Return (x, y) of the center of cell containing provided text 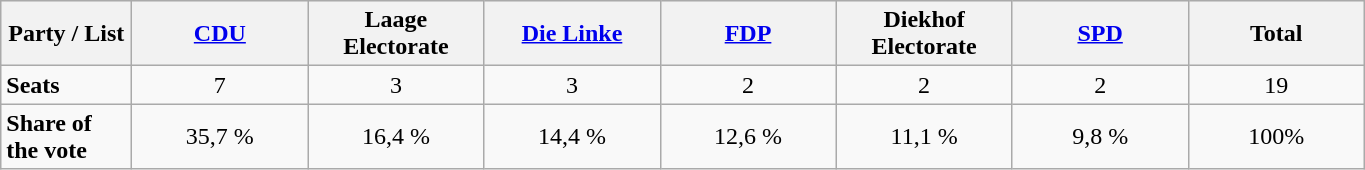
11,1 % (924, 136)
Laage Electorate (396, 34)
Die Linke (572, 34)
19 (1276, 85)
SPD (1100, 34)
Party / List (66, 34)
16,4 % (396, 136)
Total (1276, 34)
9,8 % (1100, 136)
7 (220, 85)
Seats (66, 85)
FDP (748, 34)
CDU (220, 34)
14,4 % (572, 136)
12,6 % (748, 136)
100% (1276, 136)
Share of the vote (66, 136)
Diekhof Electorate (924, 34)
35,7 % (220, 136)
